Scan for the cell matching the given text and deliver its [X, Y] coordinate at center. 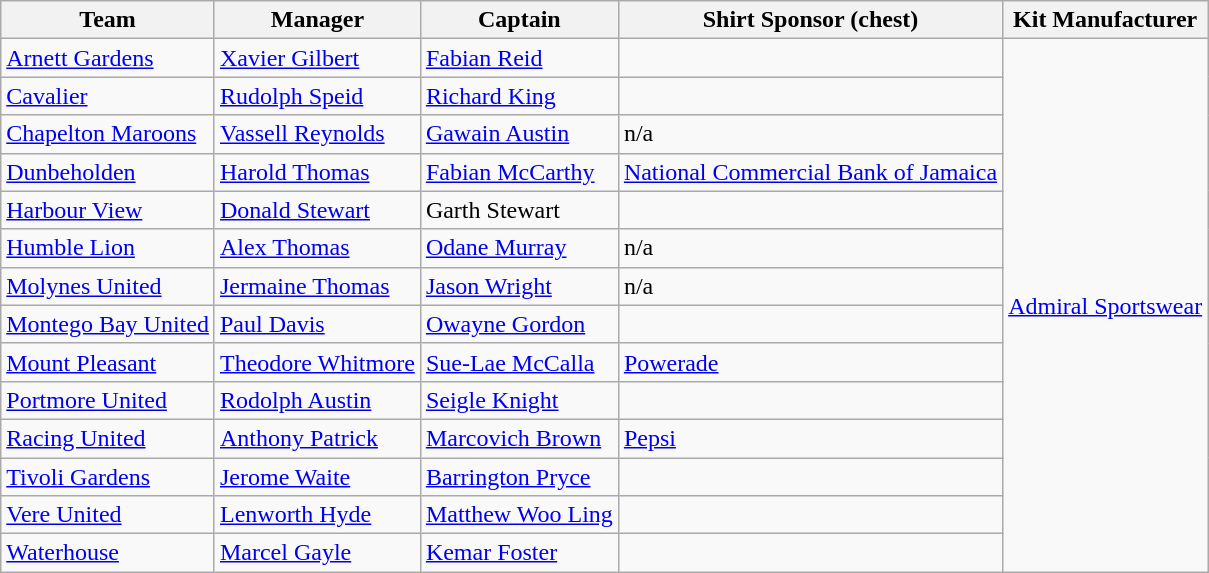
Kemar Foster [519, 553]
Barrington Pryce [519, 477]
Owayne Gordon [519, 324]
Waterhouse [108, 553]
Team [108, 20]
Jermaine Thomas [317, 286]
Harold Thomas [317, 172]
Harbour View [108, 210]
Cavalier [108, 96]
Powerade [810, 362]
Theodore Whitmore [317, 362]
Captain [519, 20]
Odane Murray [519, 248]
Jason Wright [519, 286]
Paul Davis [317, 324]
Sue-Lae McCalla [519, 362]
Tivoli Gardens [108, 477]
Shirt Sponsor (chest) [810, 20]
Vere United [108, 515]
Garth Stewart [519, 210]
Lenworth Hyde [317, 515]
Matthew Woo Ling [519, 515]
Molynes United [108, 286]
Vassell Reynolds [317, 134]
Xavier Gilbert [317, 58]
National Commercial Bank of Jamaica [810, 172]
Jerome Waite [317, 477]
Fabian McCarthy [519, 172]
Marcovich Brown [519, 438]
Richard King [519, 96]
Kit Manufacturer [1106, 20]
Fabian Reid [519, 58]
Seigle Knight [519, 400]
Donald Stewart [317, 210]
Rudolph Speid [317, 96]
Admiral Sportswear [1106, 306]
Marcel Gayle [317, 553]
Portmore United [108, 400]
Racing United [108, 438]
Arnett Gardens [108, 58]
Pepsi [810, 438]
Gawain Austin [519, 134]
Chapelton Maroons [108, 134]
Mount Pleasant [108, 362]
Anthony Patrick [317, 438]
Humble Lion [108, 248]
Rodolph Austin [317, 400]
Manager [317, 20]
Montego Bay United [108, 324]
Dunbeholden [108, 172]
Alex Thomas [317, 248]
